Scan for the cell matching the given text and deliver its [x, y] coordinate at center. 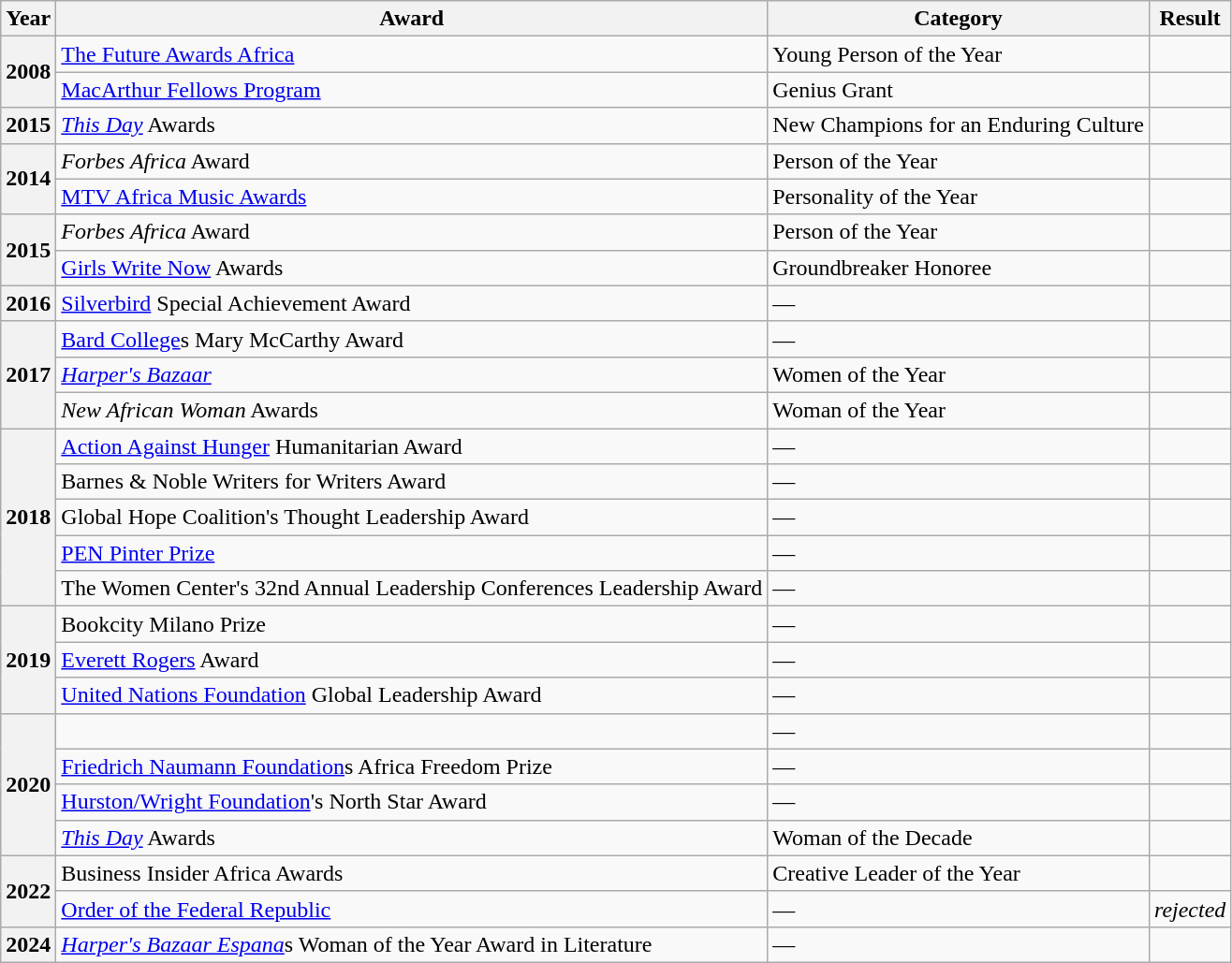
Groundbreaker Honoree [959, 268]
2024 [28, 944]
Everett Rogers Award [412, 660]
Action Against Hunger Humanitarian Award [412, 446]
Award [412, 19]
2016 [28, 303]
2008 [28, 72]
Silverbird Special Achievement Award [412, 303]
Bookcity Milano Prize [412, 624]
Barnes & Noble Writers for Writers Award [412, 482]
Harper's Bazaar Espanas Woman of the Year Award in Literature [412, 944]
Global Hope Coalition's Thought Leadership Award [412, 518]
2014 [28, 179]
Business Insider Africa Awards [412, 873]
Creative Leader of the Year [959, 873]
New Champions for an Enduring Culture [959, 125]
New African Woman Awards [412, 410]
Order of the Federal Republic [412, 909]
Genius Grant [959, 90]
2020 [28, 784]
Woman of the Decade [959, 838]
MTV Africa Music Awards [412, 197]
Girls Write Now Awards [412, 268]
2019 [28, 660]
Woman of the Year [959, 410]
The Women Center's 32nd Annual Leadership Conferences Leadership Award [412, 589]
Young Person of the Year [959, 54]
Result [1189, 19]
Harper's Bazaar [412, 374]
PEN Pinter Prize [412, 553]
2022 [28, 891]
rejected [1189, 909]
2017 [28, 374]
MacArthur Fellows Program [412, 90]
The Future Awards Africa [412, 54]
2018 [28, 518]
Personality of the Year [959, 197]
Hurston/Wright Foundation's North Star Award [412, 802]
United Nations Foundation Global Leadership Award [412, 695]
Women of the Year [959, 374]
Year [28, 19]
Category [959, 19]
Bard Colleges Mary McCarthy Award [412, 339]
Friedrich Naumann Foundations Africa Freedom Prize [412, 766]
